Provide the [x, y] coordinate of the cell's center where the given text is located.  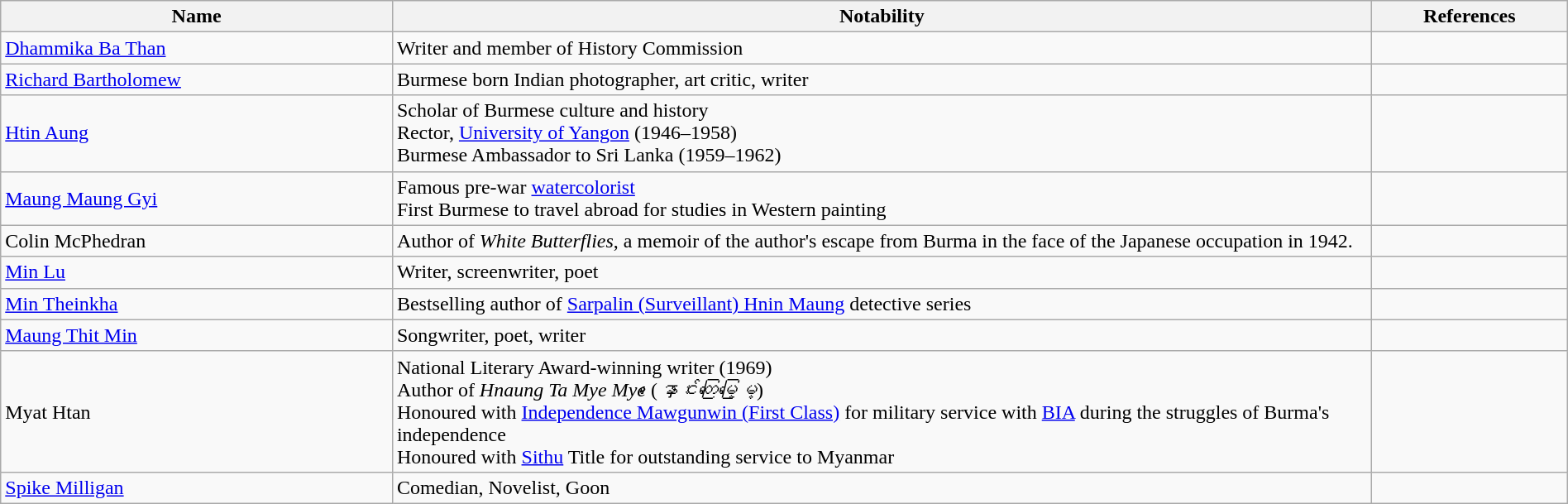
Name [197, 17]
Comedian, Novelist, Goon [882, 487]
Notability [882, 17]
Colin McPhedran [197, 241]
Author of White Butterflies, a memoir of the author's escape from Burma in the face of the Japanese occupation in 1942. [882, 241]
Richard Bartholomew [197, 79]
Myat Htan [197, 411]
Spike Milligan [197, 487]
Bestselling author of Sarpalin (Surveillant) Hnin Maung detective series [882, 304]
Htin Aung [197, 133]
Famous pre-war watercolorist First Burmese to travel abroad for studies in Western painting [882, 199]
References [1469, 17]
Maung Maung Gyi [197, 199]
Writer, screenwriter, poet [882, 272]
Writer and member of History Commission [882, 48]
Min Theinkha [197, 304]
Min Lu [197, 272]
Scholar of Burmese culture and history Rector, University of Yangon (1946–1958) Burmese Ambassador to Sri Lanka (1959–1962) [882, 133]
Burmese born Indian photographer, art critic, writer [882, 79]
Dhammika Ba Than [197, 48]
Maung Thit Min [197, 335]
Songwriter, poet, writer [882, 335]
